Output the (x, y) coordinate of the center of the cell containing the given text.  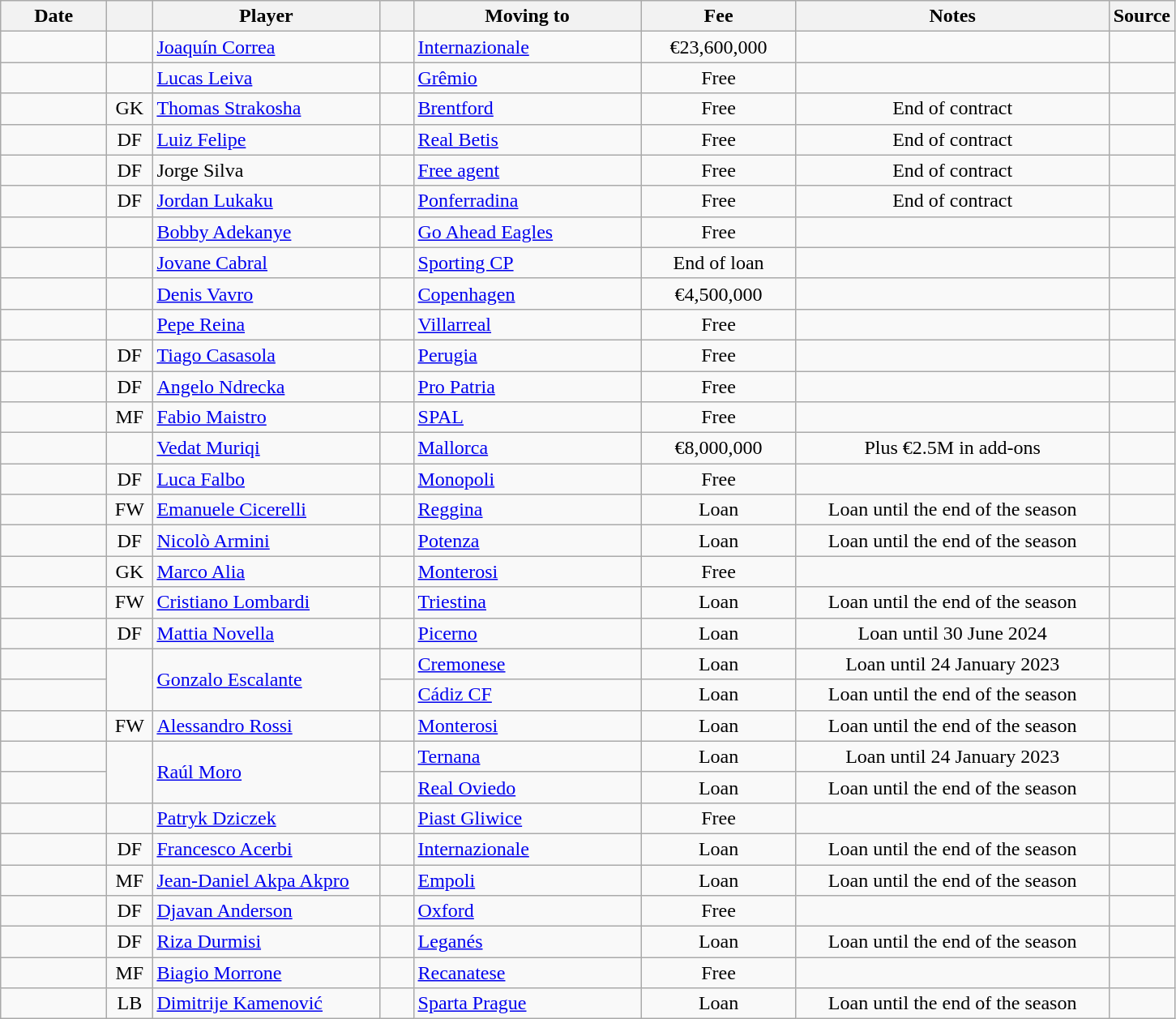
Riza Durmisi (266, 942)
Jordan Lukaku (266, 201)
Notes (952, 16)
Fee (718, 16)
LB (130, 1004)
Emanuele Cicerelli (266, 510)
Cristiano Lombardi (266, 602)
Jovane Cabral (266, 263)
Marco Alia (266, 572)
Free agent (527, 170)
Raúl Moro (266, 772)
Fabio Maistro (266, 417)
Real Betis (527, 139)
Empoli (527, 880)
Real Oviedo (527, 787)
Denis Vavro (266, 293)
Angelo Ndrecka (266, 387)
Bobby Adekanye (266, 232)
Tiago Casasola (266, 355)
€8,000,000 (718, 448)
Moving to (527, 16)
Patryk Dziczek (266, 818)
Copenhagen (527, 293)
Potenza (527, 541)
Source (1141, 16)
Player (266, 16)
Triestina (527, 602)
Mattia Novella (266, 633)
Reggina (527, 510)
Luiz Felipe (266, 139)
Date (53, 16)
€4,500,000 (718, 293)
Gonzalo Escalante (266, 679)
Recanatese (527, 973)
Brentford (527, 109)
Cremonese (527, 664)
Luca Falbo (266, 479)
Ternana (527, 756)
Leganés (527, 942)
Jean-Daniel Akpa Akpro (266, 880)
Villarreal (527, 324)
End of loan (718, 263)
Sporting CP (527, 263)
Plus €2.5M in add-ons (952, 448)
Piast Gliwice (527, 818)
Loan until 30 June 2024 (952, 633)
Picerno (527, 633)
Jorge Silva (266, 170)
Mallorca (527, 448)
Biagio Morrone (266, 973)
Djavan Anderson (266, 911)
Pepe Reina (266, 324)
Cádiz CF (527, 695)
Sparta Prague (527, 1004)
Thomas Strakosha (266, 109)
€23,600,000 (718, 47)
Go Ahead Eagles (527, 232)
Francesco Acerbi (266, 849)
Monopoli (527, 479)
SPAL (527, 417)
Vedat Muriqi (266, 448)
Grêmio (527, 78)
Lucas Leiva (266, 78)
Oxford (527, 911)
Pro Patria (527, 387)
Dimitrije Kamenović (266, 1004)
Joaquín Correa (266, 47)
Ponferradina (527, 201)
Perugia (527, 355)
Nicolò Armini (266, 541)
Alessandro Rossi (266, 726)
